From the cell containing the given text, extract its center point as [X, Y] coordinate. 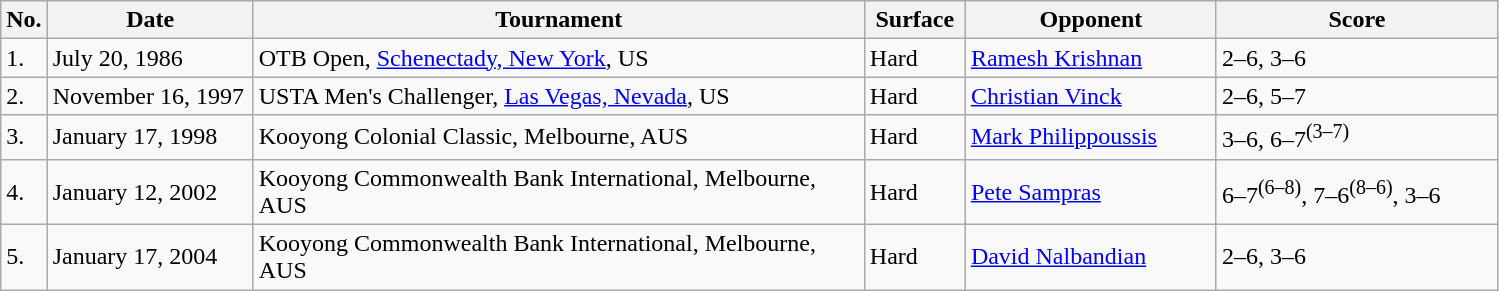
Tournament [558, 20]
6–7(6–8), 7–6(8–6), 3–6 [1356, 192]
January 17, 1998 [150, 138]
January 17, 2004 [150, 258]
No. [24, 20]
January 12, 2002 [150, 192]
Surface [914, 20]
Date [150, 20]
Score [1356, 20]
OTB Open, Schenectady, New York, US [558, 58]
Christian Vinck [1090, 96]
3. [24, 138]
Kooyong Colonial Classic, Melbourne, AUS [558, 138]
4. [24, 192]
David Nalbandian [1090, 258]
Ramesh Krishnan [1090, 58]
2–6, 5–7 [1356, 96]
November 16, 1997 [150, 96]
5. [24, 258]
Opponent [1090, 20]
Mark Philippoussis [1090, 138]
USTA Men's Challenger, Las Vegas, Nevada, US [558, 96]
Pete Sampras [1090, 192]
2. [24, 96]
1. [24, 58]
3–6, 6–7(3–7) [1356, 138]
July 20, 1986 [150, 58]
